Scan for the cell matching the given text and deliver its [x, y] coordinate at center. 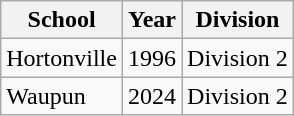
2024 [152, 96]
Division [238, 20]
Hortonville [62, 58]
1996 [152, 58]
Waupun [62, 96]
Year [152, 20]
School [62, 20]
